Detect which cell encompasses the target text, then output its (x, y) center coordinate. 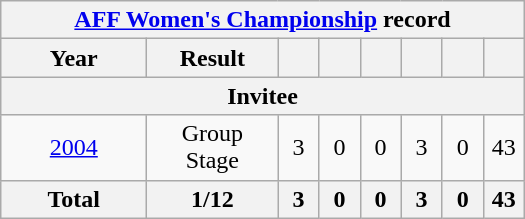
Result (212, 58)
1/12 (212, 199)
Year (74, 58)
Invitee (263, 96)
2004 (74, 148)
Group Stage (212, 148)
AFF Women's Championship record (263, 20)
Total (74, 199)
